Return [x, y] of the center of cell containing provided text 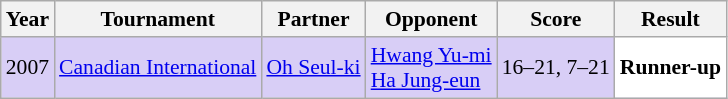
Tournament [158, 19]
Partner [313, 19]
Hwang Yu-mi Ha Jung-eun [432, 68]
Opponent [432, 19]
Runner-up [670, 68]
2007 [28, 68]
Canadian International [158, 68]
Result [670, 19]
Year [28, 19]
Oh Seul-ki [313, 68]
16–21, 7–21 [556, 68]
Score [556, 19]
